Scan for the cell matching the given text and deliver its (x, y) coordinate at center. 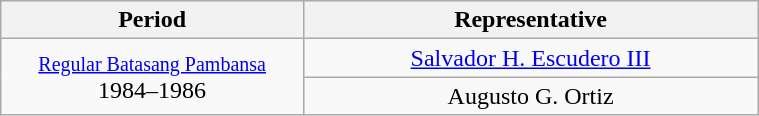
Regular Batasang Pambansa1984–1986 (152, 77)
Period (152, 20)
Representative (530, 20)
Augusto G. Ortiz (530, 96)
Salvador H. Escudero III (530, 58)
